Locate the cell with the specified text and output its [X, Y] center coordinate. 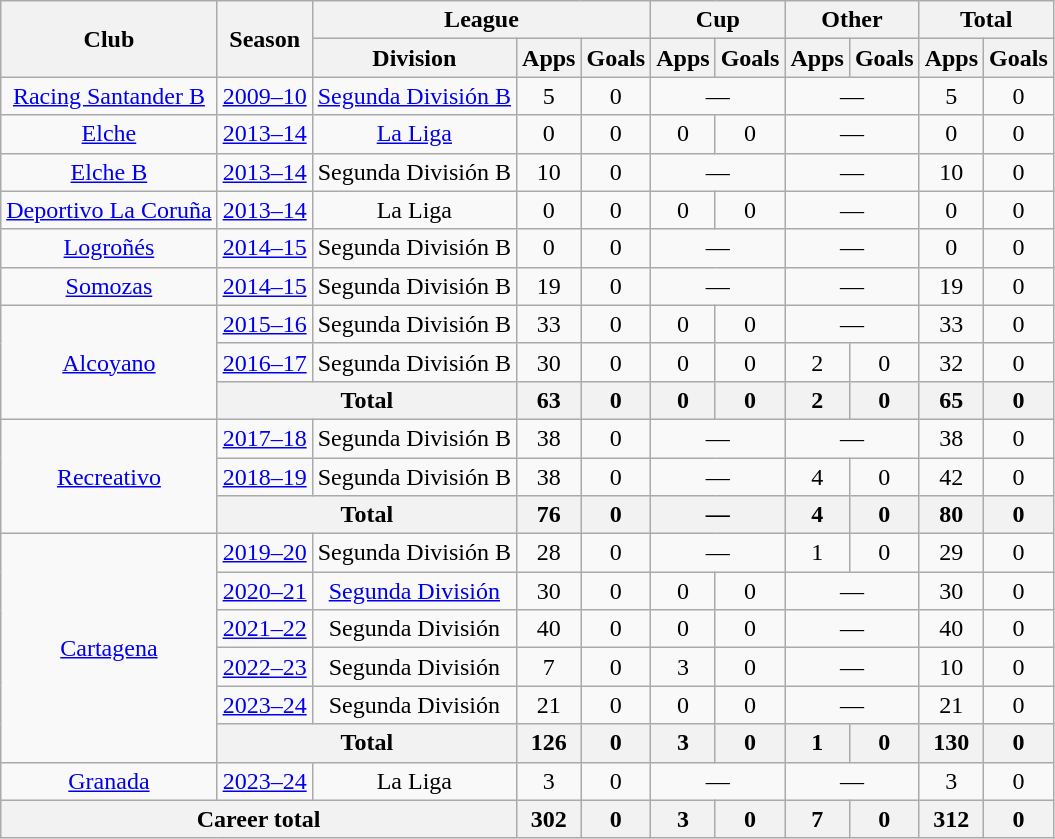
65 [951, 400]
2019–20 [264, 553]
Cup [718, 20]
Other [852, 20]
302 [549, 819]
130 [951, 743]
Cartagena [109, 648]
2018–19 [264, 477]
Season [264, 39]
2016–17 [264, 362]
2020–21 [264, 591]
Elche B [109, 172]
312 [951, 819]
Club [109, 39]
76 [549, 515]
28 [549, 553]
80 [951, 515]
2015–16 [264, 324]
Elche [109, 134]
2009–10 [264, 96]
2017–18 [264, 438]
Recreativo [109, 476]
2022–23 [264, 667]
29 [951, 553]
32 [951, 362]
Deportivo La Coruña [109, 210]
126 [549, 743]
Granada [109, 781]
Alcoyano [109, 362]
Division [414, 58]
42 [951, 477]
63 [549, 400]
Logroñés [109, 248]
League [482, 20]
Career total [259, 819]
2021–22 [264, 629]
Racing Santander B [109, 96]
Somozas [109, 286]
